Provide the [x, y] coordinate of the cell's center where the given text is located.  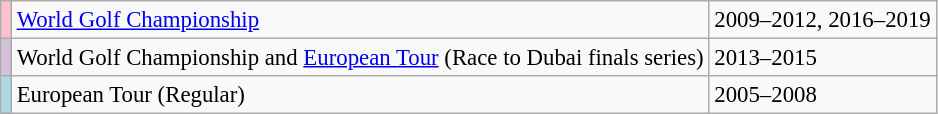
2009–2012, 2016–2019 [822, 20]
World Golf Championship and European Tour (Race to Dubai finals series) [360, 58]
2005–2008 [822, 95]
World Golf Championship [360, 20]
2013–2015 [822, 58]
European Tour (Regular) [360, 95]
